Return the [x, y] coordinate for the center point of the cell that contains the specified text.  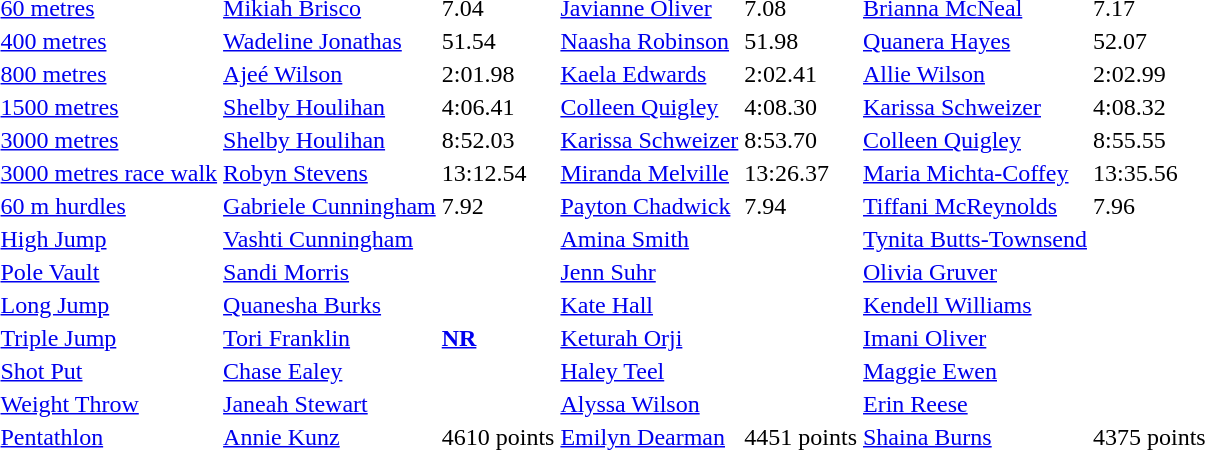
Maggie Ewen [976, 371]
2:01.98 [498, 74]
Kate Hall [650, 305]
Allie Wilson [976, 74]
NR [498, 338]
Haley Teel [650, 371]
13:12.54 [498, 173]
Naasha Robinson [650, 41]
Gabriele Cunningham [330, 206]
Tynita Butts-Townsend [976, 239]
Kendell Williams [976, 305]
8:52.03 [498, 140]
Amina Smith [650, 239]
Wadeline Jonathas [330, 41]
Janeah Stewart [330, 404]
Vashti Cunningham [330, 239]
Tiffani McReynolds [976, 206]
Sandi Morris [330, 272]
Kaela Edwards [650, 74]
Alyssa Wilson [650, 404]
8:53.70 [801, 140]
Chase Ealey [330, 371]
7.94 [801, 206]
Imani Oliver [976, 338]
13:26.37 [801, 173]
Quanesha Burks [330, 305]
Erin Reese [976, 404]
Tori Franklin [330, 338]
51.54 [498, 41]
4:06.41 [498, 107]
Ajeé Wilson [330, 74]
Miranda Melville [650, 173]
4:08.30 [801, 107]
Quanera Hayes [976, 41]
Olivia Gruver [976, 272]
Maria Michta-Coffey [976, 173]
Keturah Orji [650, 338]
51.98 [801, 41]
Robyn Stevens [330, 173]
7.92 [498, 206]
Payton Chadwick [650, 206]
Jenn Suhr [650, 272]
2:02.41 [801, 74]
